Extract the (x, y) coordinate from the center of the cell holding the provided text.  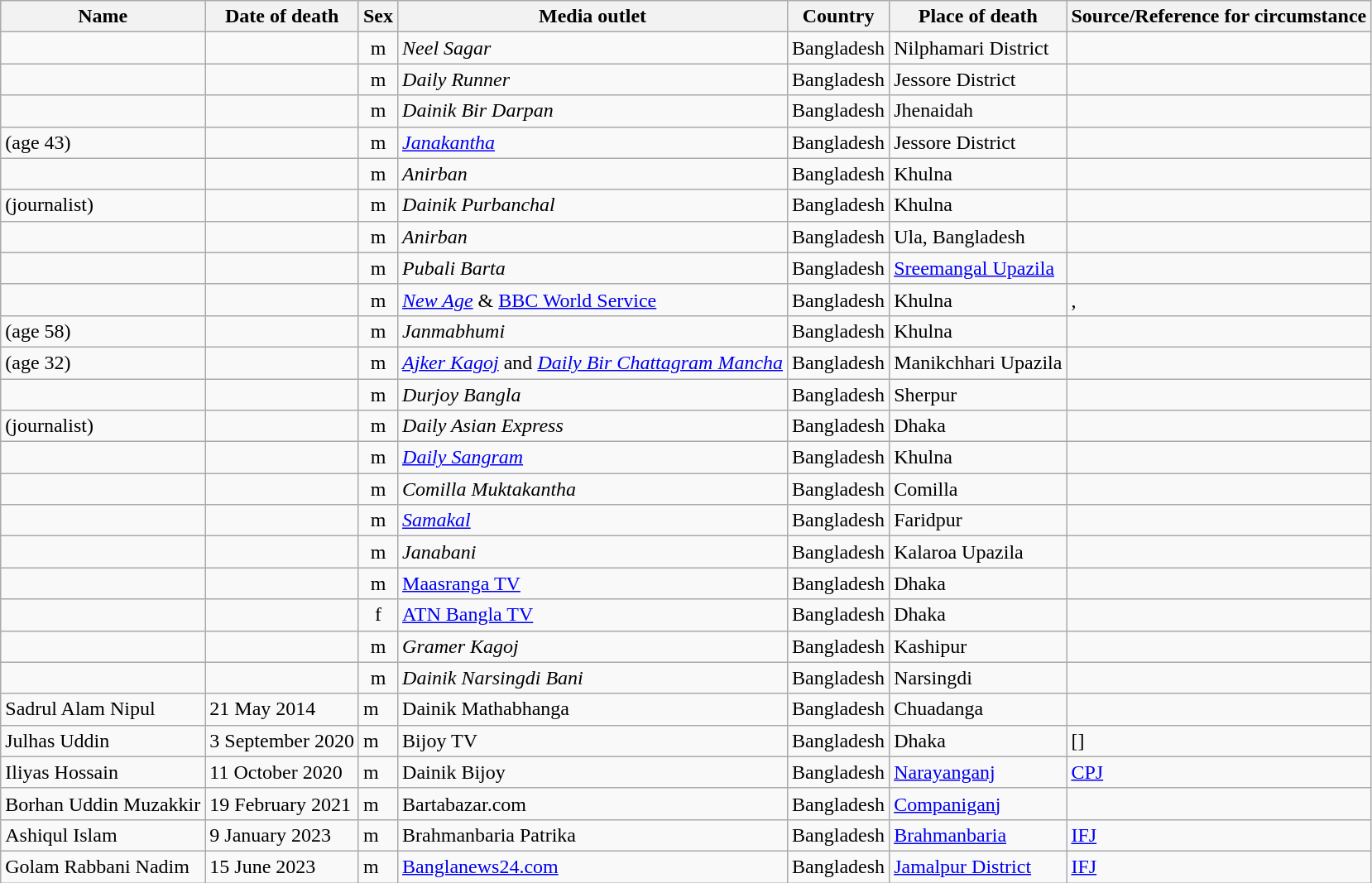
Country (839, 17)
(age 43) (103, 142)
Sherpur (978, 395)
21 May 2014 (282, 709)
9 January 2023 (282, 835)
f (377, 615)
Place of death (978, 17)
Janabani (592, 552)
Ashiqul Islam (103, 835)
Bijoy TV (592, 741)
Borhan Uddin Muzakkir (103, 804)
Date of death (282, 17)
Ula, Bangladesh (978, 237)
11 October 2020 (282, 772)
Name (103, 17)
Daily Sangram (592, 458)
Kashipur (978, 646)
Dainik Bijoy (592, 772)
Manikchhari Upazila (978, 362)
ATN Bangla TV (592, 615)
Kalaroa Upazila (978, 552)
Samakal (592, 521)
Bartabazar.com (592, 804)
Brahmanbaria Patrika (592, 835)
Faridpur (978, 521)
Sadrul Alam Nipul (103, 709)
Dainik Mathabhanga (592, 709)
Brahmanbaria (978, 835)
Pubali Barta (592, 268)
Comilla (978, 489)
CPJ (1219, 772)
Iliyas Hossain (103, 772)
19 February 2021 (282, 804)
Janakantha (592, 142)
Golam Rabbani Nadim (103, 866)
Sreemangal Upazila (978, 268)
Chuadanga (978, 709)
Dainik Narsingdi Bani (592, 678)
Julhas Uddin (103, 741)
Banglanews24.com (592, 866)
Sex (377, 17)
Narsingdi (978, 678)
New Age & BBC World Service (592, 300)
Companiganj (978, 804)
Ajker Kagoj and Daily Bir Chattagram Mancha (592, 362)
Dainik Bir Darpan (592, 111)
Gramer Kagoj (592, 646)
Narayanganj (978, 772)
Daily Runner (592, 79)
15 June 2023 (282, 866)
Jhenaidah (978, 111)
Comilla Muktakantha (592, 489)
Nilphamari District (978, 48)
Janmabhumi (592, 331)
Maasranga TV (592, 583)
Daily Asian Express (592, 426)
Media outlet (592, 17)
Jamalpur District (978, 866)
[] (1219, 741)
(age 58) (103, 331)
Dainik Purbanchal (592, 205)
Source/Reference for circumstance (1219, 17)
(age 32) (103, 362)
Durjoy Bangla (592, 395)
3 September 2020 (282, 741)
Neel Sagar (592, 48)
, (1219, 300)
